Determine the (x, y) coordinate at the center of the cell enclosing the given text.  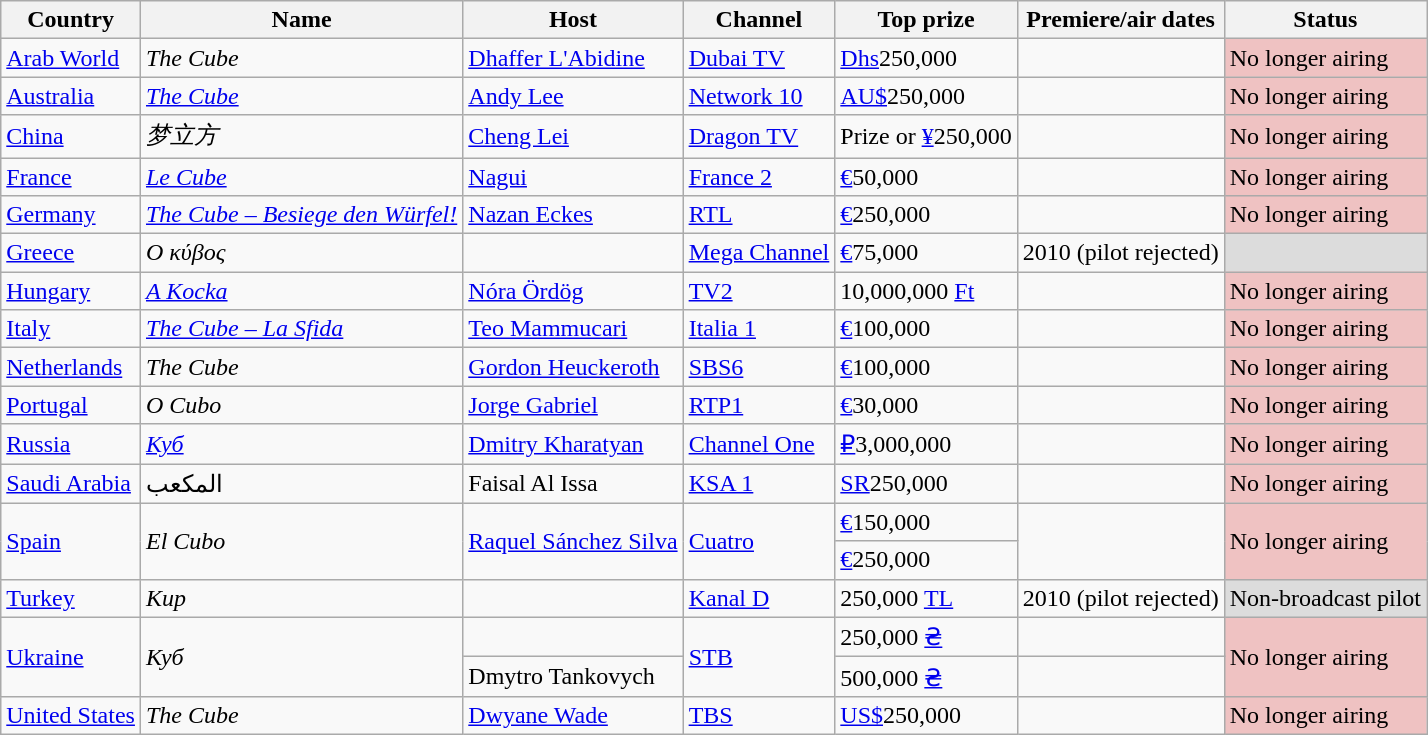
Mega Channel (759, 253)
Dhaffer L'Abidine (573, 58)
Hungary (71, 291)
TV2 (759, 291)
المكعب (301, 484)
Spain (71, 541)
Gordon Heuckeroth (573, 367)
Portugal (71, 405)
Kup (301, 598)
Dragon TV (759, 136)
€30,000 (926, 405)
Dhs250,000 (926, 58)
Premiere/air dates (1120, 20)
RTP1 (759, 405)
250,000 ₴ (926, 637)
Dubai TV (759, 58)
Non-broadcast pilot (1325, 598)
Dwyane Wade (573, 715)
Arab World (71, 58)
SR250,000 (926, 484)
Top prize (926, 20)
Ukraine (71, 656)
KSA 1 (759, 484)
Russia (71, 444)
€150,000 (926, 522)
Germany (71, 215)
US$250,000 (926, 715)
Nazan Eckes (573, 215)
Italia 1 (759, 329)
Cheng Lei (573, 136)
France 2 (759, 177)
Andy Lee (573, 96)
The Cube – Besiege den Würfel! (301, 215)
Cuatro (759, 541)
SBS6 (759, 367)
El Cubo (301, 541)
TBS (759, 715)
Raquel Sánchez Silva (573, 541)
250,000 TL (926, 598)
€50,000 (926, 177)
STB (759, 656)
Dmitry Kharatyan (573, 444)
Teo Mammucari (573, 329)
O Cubo (301, 405)
Dmytro Tankovych (573, 677)
Status (1325, 20)
O κύβος (301, 253)
Country (71, 20)
Prize or ¥250,000 (926, 136)
Netherlands (71, 367)
Turkey (71, 598)
Name (301, 20)
Faisal Al Issa (573, 484)
AU$250,000 (926, 96)
The Cube – La Sfida (301, 329)
500,000 ₴ (926, 677)
Greece (71, 253)
China (71, 136)
United States (71, 715)
Australia (71, 96)
€75,000 (926, 253)
Jorge Gabriel (573, 405)
A Kocka (301, 291)
Le Cube (301, 177)
RTL (759, 215)
Saudi Arabia (71, 484)
Host (573, 20)
Nóra Ördög (573, 291)
Network 10 (759, 96)
10,000,000 Ft (926, 291)
France (71, 177)
Channel One (759, 444)
Nagui (573, 177)
₽3,000,000 (926, 444)
Kanal D (759, 598)
Italy (71, 329)
梦立方 (301, 136)
Channel (759, 20)
